Output the (X, Y) coordinate of the center of the cell containing the given text.  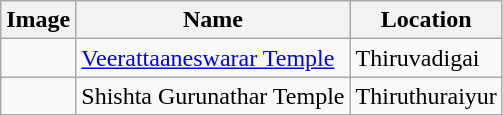
Image (38, 20)
Location (426, 20)
Thiruthuraiyur (426, 96)
Name (213, 20)
Veerattaaneswarar Temple (213, 58)
Thiruvadigai (426, 58)
Shishta Gurunathar Temple (213, 96)
